Detect which cell encompasses the target text, then output its (x, y) center coordinate. 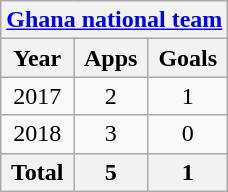
3 (111, 134)
2018 (38, 134)
2017 (38, 96)
Apps (111, 58)
Total (38, 172)
0 (188, 134)
5 (111, 172)
Goals (188, 58)
Year (38, 58)
2 (111, 96)
Ghana national team (114, 20)
